For the text-containing cell, return its midpoint in (x, y) coordinate format. 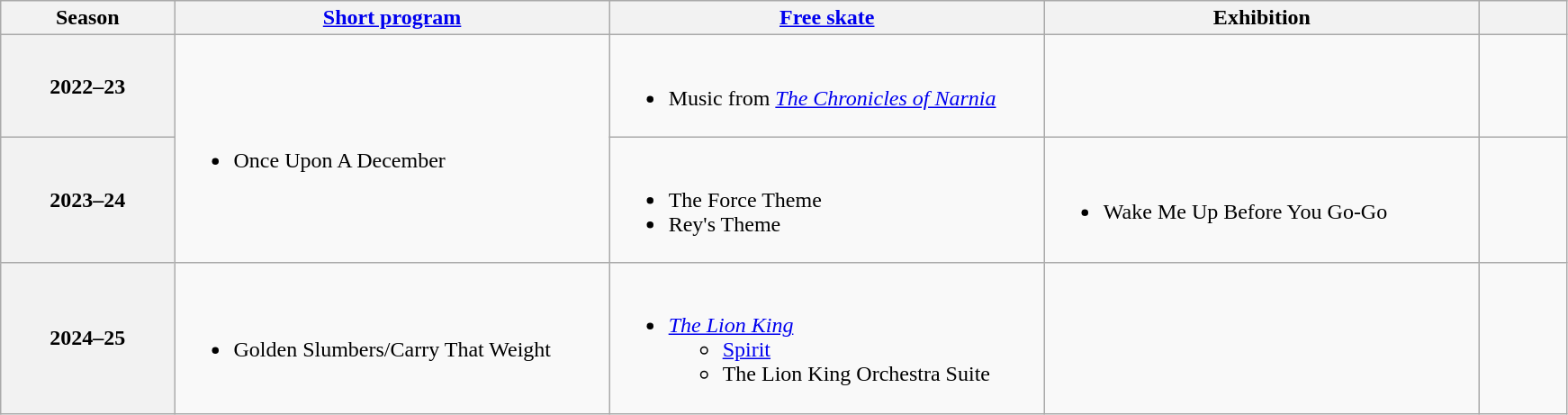
2024–25 (88, 338)
Golden Slumbers/Carry That Weight (392, 338)
Exhibition (1262, 18)
Short program (392, 18)
Music from The Chronicles of Narnia (826, 86)
Free skate (826, 18)
The Lion KingSpirit The Lion King Orchestra Suite (826, 338)
Season (88, 18)
2023–24 (88, 200)
Wake Me Up Before You Go-Go (1262, 200)
2022–23 (88, 86)
Once Upon A December (392, 149)
The Force ThemeRey's Theme (826, 200)
